Scan for the cell matching the given text and deliver its (X, Y) coordinate at center. 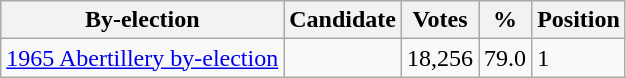
1 (579, 58)
% (506, 20)
Position (579, 20)
Votes (440, 20)
79.0 (506, 58)
1965 Abertillery by-election (142, 58)
18,256 (440, 58)
Candidate (343, 20)
By-election (142, 20)
